Detect which cell encompasses the target text, then output its (x, y) center coordinate. 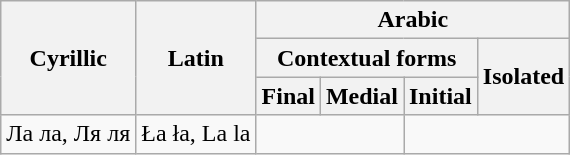
Ła ła, La la (196, 134)
Initial (441, 96)
Contextual forms (366, 58)
Arabic (413, 20)
Medial (362, 96)
Cyrillic (68, 58)
Latin (196, 58)
Isolated (523, 77)
Ла ла, Ля ля (68, 134)
Final (288, 96)
